Determine the [X, Y] coordinate at the center of the cell enclosing the given text.  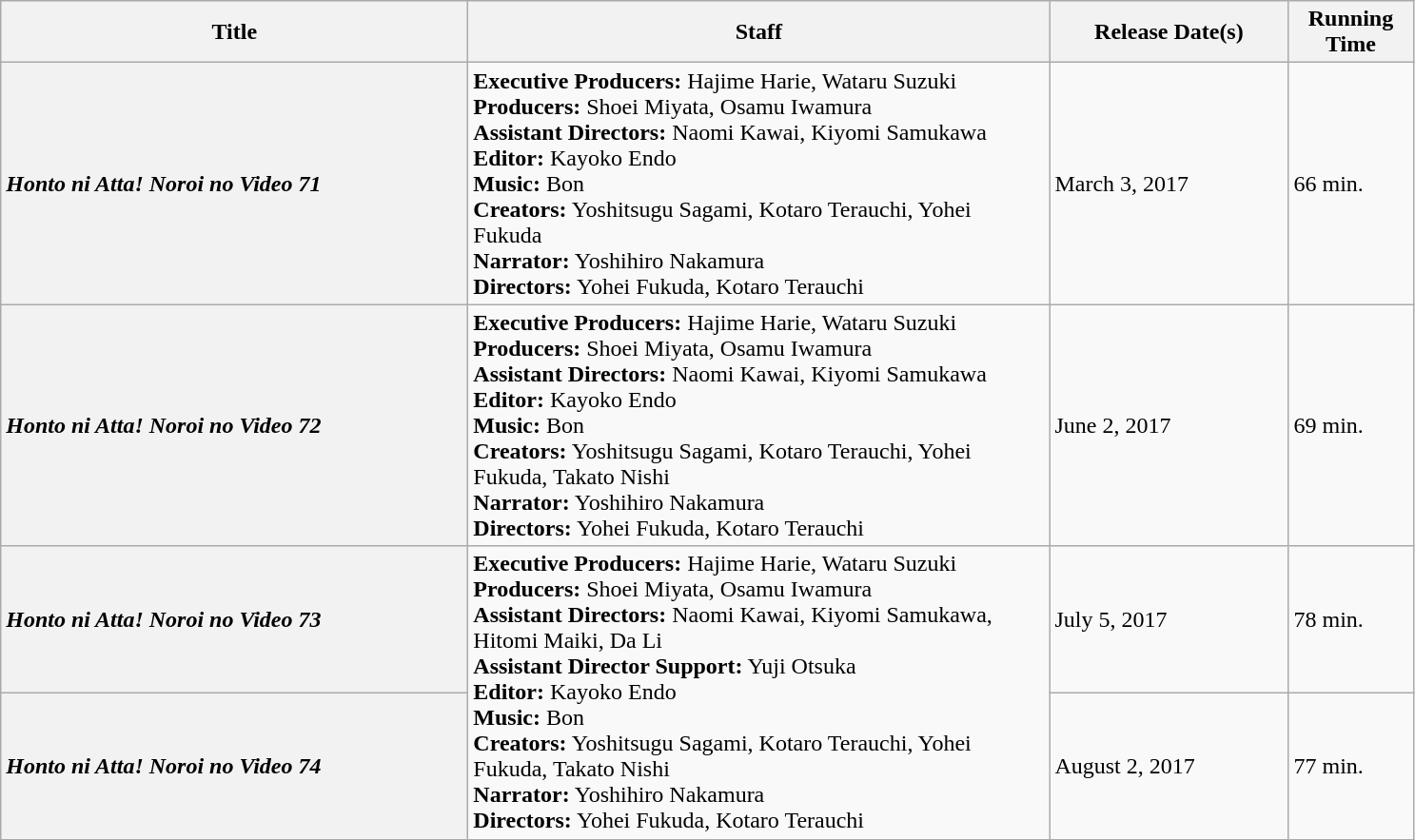
June 2, 2017 [1169, 425]
77 min. [1351, 766]
Honto ni Atta! Noroi no Video 71 [234, 184]
Release Date(s) [1169, 32]
69 min. [1351, 425]
Staff [759, 32]
Honto ni Atta! Noroi no Video 73 [234, 619]
Honto ni Atta! Noroi no Video 74 [234, 766]
Title [234, 32]
66 min. [1351, 184]
August 2, 2017 [1169, 766]
March 3, 2017 [1169, 184]
Honto ni Atta! Noroi no Video 72 [234, 425]
Running Time [1351, 32]
July 5, 2017 [1169, 619]
78 min. [1351, 619]
